Pinpoint the cell where the given text exists, returning its [X, Y] midpoint coordinate. 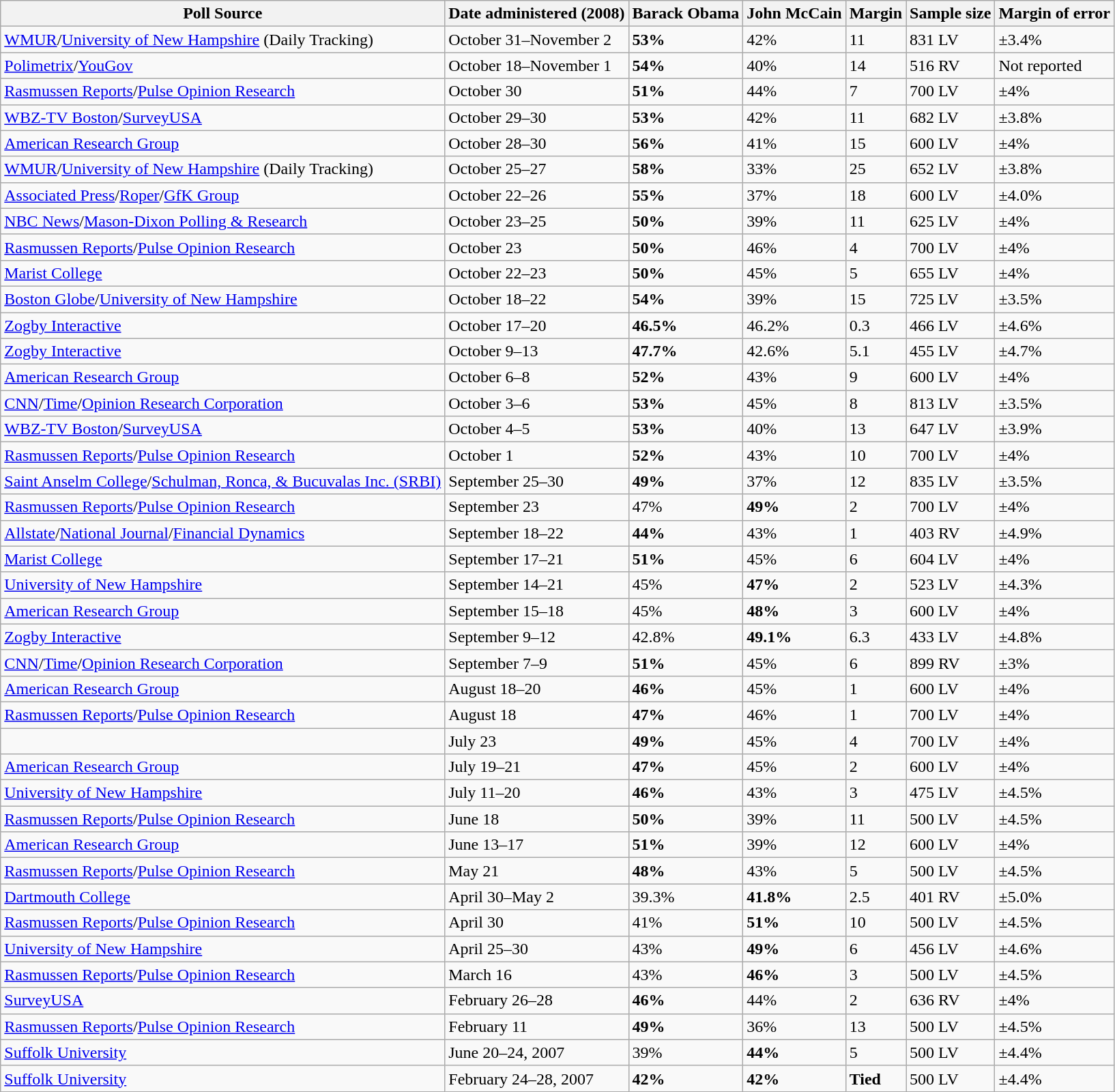
33% [794, 169]
±5.0% [1055, 897]
May 21 [536, 871]
±3.4% [1055, 40]
456 LV [951, 949]
Not reported [1055, 66]
58% [686, 169]
55% [686, 195]
25 [875, 169]
18 [875, 195]
455 LV [951, 351]
466 LV [951, 326]
October 23–25 [536, 221]
Dartmouth College [222, 897]
April 25–30 [536, 949]
June 18 [536, 819]
October 25–27 [536, 169]
September 9–12 [536, 637]
October 30 [536, 91]
Barack Obama [686, 14]
October 22–26 [536, 195]
SurveyUSA [222, 1001]
725 LV [951, 299]
July 11–20 [536, 793]
March 16 [536, 975]
46.2% [794, 326]
625 LV [951, 221]
Polimetrix/YouGov [222, 66]
682 LV [951, 117]
636 RV [951, 1001]
39.3% [686, 897]
October 1 [536, 455]
655 LV [951, 273]
John McCain [794, 14]
401 RV [951, 897]
October 22–23 [536, 273]
October 3–6 [536, 403]
September 18–22 [536, 533]
October 18–November 1 [536, 66]
652 LV [951, 169]
June 13–17 [536, 845]
Poll Source [222, 14]
6.3 [875, 637]
Boston Globe/University of New Hampshire [222, 299]
±4.0% [1055, 195]
July 23 [536, 741]
36% [794, 1026]
September 14–21 [536, 585]
56% [686, 143]
516 RV [951, 66]
±3.9% [1055, 429]
9 [875, 377]
±4.9% [1055, 533]
August 18–20 [536, 689]
41.8% [794, 897]
NBC News/Mason-Dixon Polling & Research [222, 221]
49.1% [794, 637]
July 19–21 [536, 767]
Tied [875, 1078]
October 17–20 [536, 326]
±4.3% [1055, 585]
February 24–28, 2007 [536, 1078]
42.8% [686, 637]
±4.8% [1055, 637]
Allstate/National Journal/Financial Dynamics [222, 533]
14 [875, 66]
403 RV [951, 533]
October 31–November 2 [536, 40]
5.1 [875, 351]
47.7% [686, 351]
604 LV [951, 559]
September 23 [536, 507]
Saint Anselm College/Schulman, Ronca, & Bucuvalas Inc. (SRBI) [222, 481]
February 11 [536, 1026]
835 LV [951, 481]
0.3 [875, 326]
Associated Press/Roper/GfK Group [222, 195]
±4.7% [1055, 351]
September 25–30 [536, 481]
433 LV [951, 637]
September 17–21 [536, 559]
Sample size [951, 14]
±3% [1055, 663]
April 30–May 2 [536, 897]
April 30 [536, 923]
42.6% [794, 351]
523 LV [951, 585]
2.5 [875, 897]
46.5% [686, 326]
Margin [875, 14]
June 20–24, 2007 [536, 1052]
September 15–18 [536, 611]
Margin of error [1055, 14]
7 [875, 91]
September 7–9 [536, 663]
October 28–30 [536, 143]
October 29–30 [536, 117]
February 26–28 [536, 1001]
831 LV [951, 40]
August 18 [536, 715]
October 6–8 [536, 377]
475 LV [951, 793]
October 23 [536, 247]
October 9–13 [536, 351]
647 LV [951, 429]
8 [875, 403]
October 18–22 [536, 299]
813 LV [951, 403]
899 RV [951, 663]
Date administered (2008) [536, 14]
October 4–5 [536, 429]
